For the text-containing cell, return its midpoint in [x, y] coordinate format. 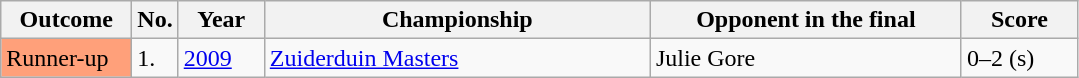
Score [1019, 20]
Year [221, 20]
Outcome [66, 20]
Opponent in the final [806, 20]
Julie Gore [806, 58]
2009 [221, 58]
1. [155, 58]
Runner-up [66, 58]
Zuiderduin Masters [457, 58]
0–2 (s) [1019, 58]
Championship [457, 20]
No. [155, 20]
